Locate the cell with the specified text and output its [x, y] center coordinate. 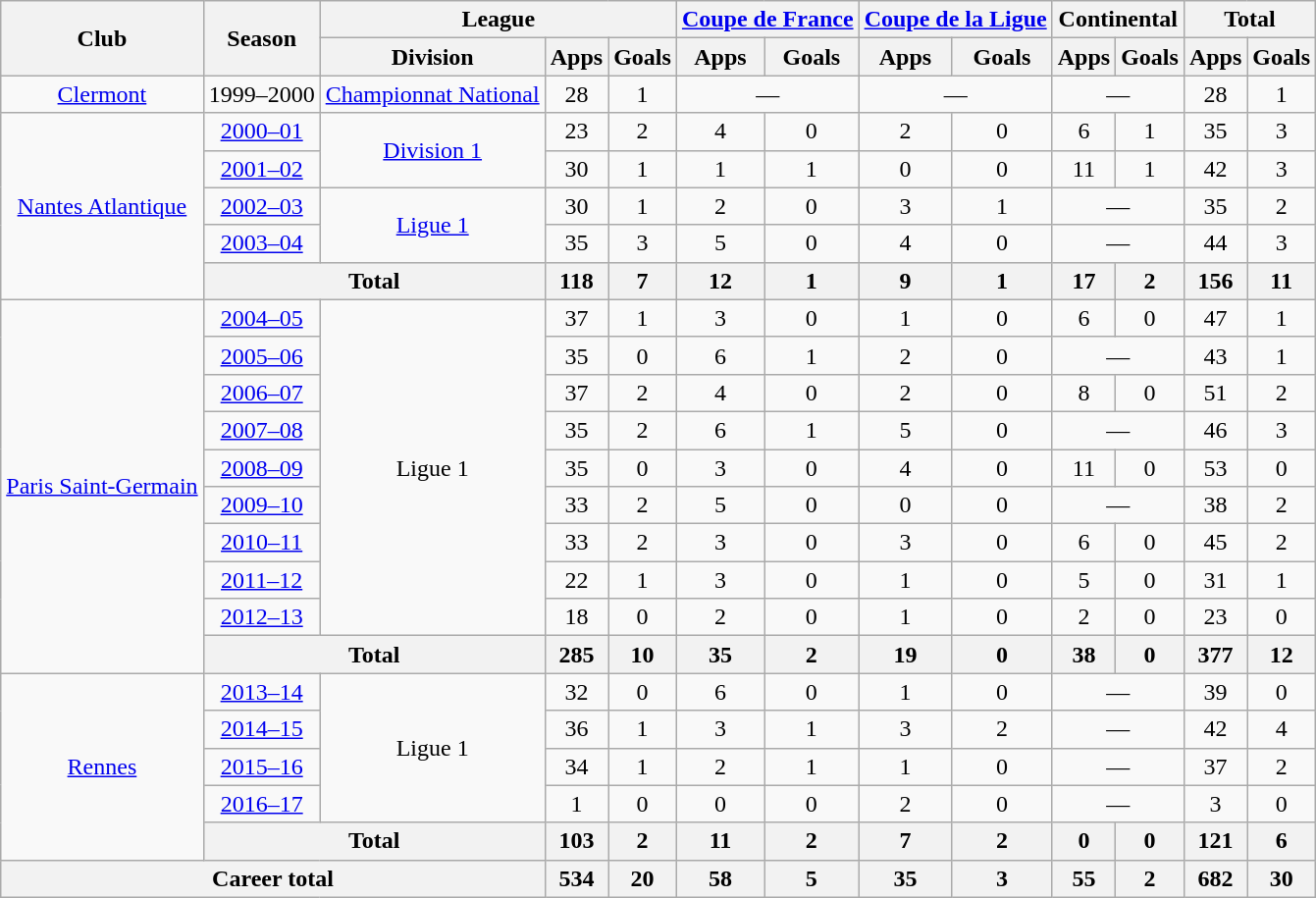
2003–04 [261, 243]
31 [1215, 580]
51 [1215, 393]
2000–01 [261, 132]
2007–08 [261, 430]
2016–17 [261, 804]
8 [1083, 393]
45 [1215, 543]
47 [1215, 318]
Championnat National [432, 94]
Division [432, 57]
2005–06 [261, 355]
2002–03 [261, 206]
43 [1215, 355]
2004–05 [261, 318]
2013–14 [261, 692]
Rennes [102, 766]
2008–09 [261, 468]
534 [576, 878]
Division 1 [432, 150]
121 [1215, 841]
39 [1215, 692]
2012–13 [261, 617]
2014–15 [261, 729]
2001–02 [261, 169]
682 [1215, 878]
22 [576, 580]
19 [905, 655]
2006–07 [261, 393]
53 [1215, 468]
Season [261, 38]
2009–10 [261, 505]
9 [905, 281]
Club [102, 38]
46 [1215, 430]
Paris Saint-Germain [102, 487]
League [499, 20]
Nantes Atlantique [102, 206]
55 [1083, 878]
20 [643, 878]
2011–12 [261, 580]
1999–2000 [261, 94]
2015–16 [261, 766]
103 [576, 841]
Career total [273, 878]
32 [576, 692]
58 [720, 878]
Coupe de France [767, 20]
285 [576, 655]
Continental [1118, 20]
10 [643, 655]
44 [1215, 243]
34 [576, 766]
17 [1083, 281]
36 [576, 729]
118 [576, 281]
156 [1215, 281]
2010–11 [261, 543]
18 [576, 617]
Coupe de la Ligue [956, 20]
377 [1215, 655]
Clermont [102, 94]
